Capture the cell that displays the provided text and extract its (X, Y) central coordinate. 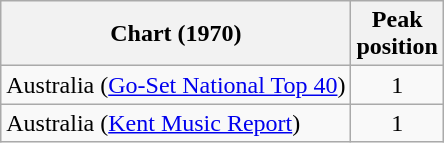
Australia (Go-Set National Top 40) (176, 85)
Australia (Kent Music Report) (176, 123)
Chart (1970) (176, 34)
Peakposition (397, 34)
